Provide the (X, Y) coordinate of the cell's center where the given text is located.  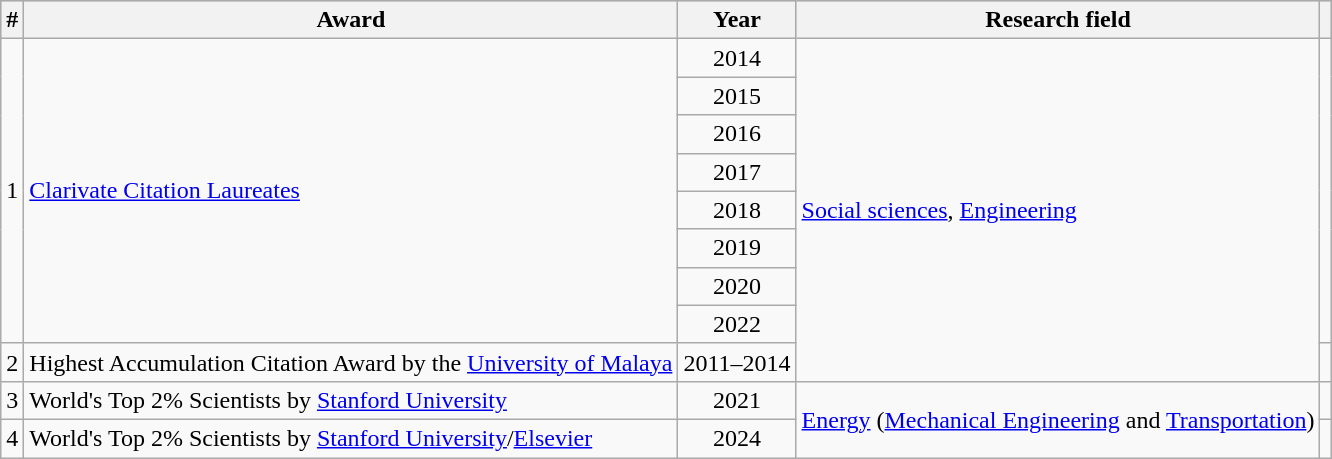
Clarivate Citation Laureates (351, 191)
2015 (737, 96)
World's Top 2% Scientists by Stanford University (351, 400)
2022 (737, 324)
1 (12, 191)
2021 (737, 400)
Year (737, 20)
# (12, 20)
2018 (737, 210)
4 (12, 438)
Highest Accumulation Citation Award by the University of Malaya (351, 362)
3 (12, 400)
2019 (737, 248)
2011–2014 (737, 362)
Social sciences, Engineering (1058, 210)
2014 (737, 58)
World's Top 2% Scientists by Stanford University/Elsevier (351, 438)
2 (12, 362)
2017 (737, 172)
2016 (737, 134)
2020 (737, 286)
Energy (Mechanical Engineering and Transportation) (1058, 419)
2024 (737, 438)
Research field (1058, 20)
Award (351, 20)
